Locate the cell with the specified text and output its [x, y] center coordinate. 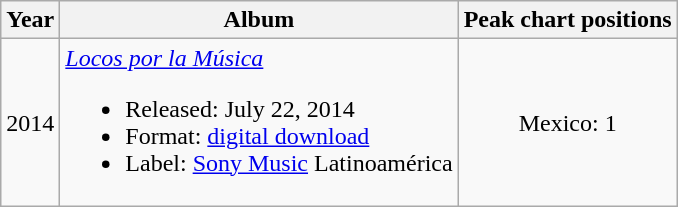
2014 [30, 122]
Mexico: 1 [568, 122]
Locos por la MúsicaReleased: July 22, 2014Format: digital downloadLabel: Sony Music Latinoamérica [259, 122]
Album [259, 20]
Peak chart positions [568, 20]
Year [30, 20]
